Search for the cell housing the specified text and yield its [X, Y] center coordinate. 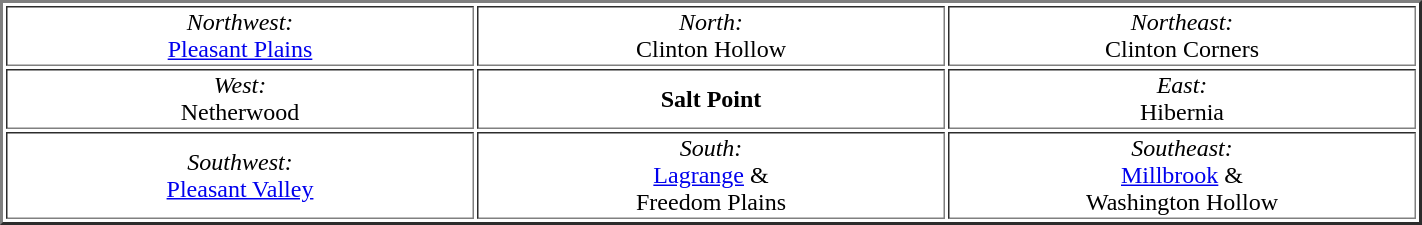
Northwest:Pleasant Plains [240, 36]
Salt Point [711, 99]
North:Clinton Hollow [711, 36]
Southeast:Millbrook &Washington Hollow [1182, 176]
West:Netherwood [240, 99]
East:Hibernia [1182, 99]
South:Lagrange &Freedom Plains [711, 176]
Northeast:Clinton Corners [1182, 36]
Southwest:Pleasant Valley [240, 176]
